Search for the cell housing the specified text and yield its (X, Y) center coordinate. 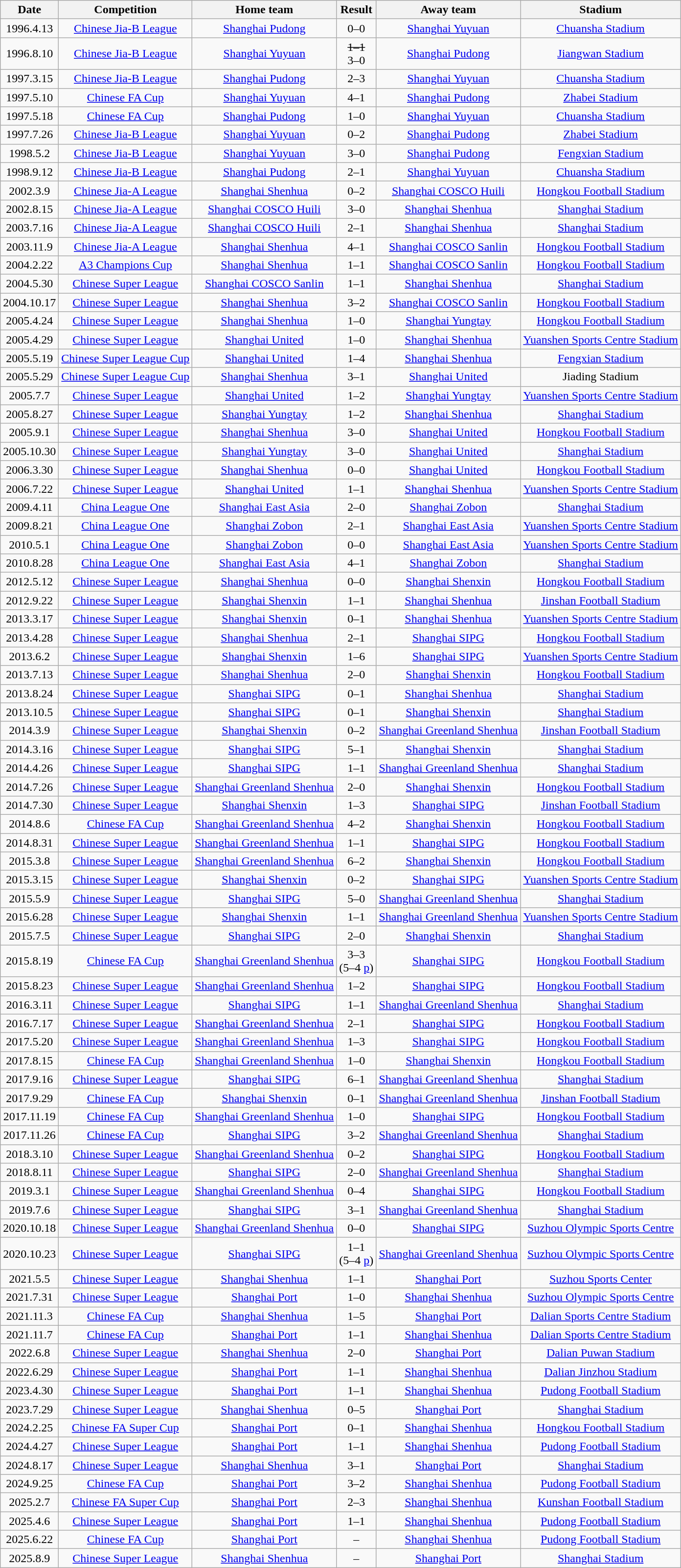
2020.10.23 (29, 1254)
2003.7.16 (29, 228)
2024.9.25 (29, 1484)
2009.4.11 (29, 507)
Away team (448, 10)
6–2 (356, 861)
2019.3.1 (29, 1191)
2013.10.5 (29, 712)
6–1 (356, 1079)
2012.9.22 (29, 600)
1998.9.12 (29, 172)
1997.5.10 (29, 97)
Competition (125, 10)
2018.3.10 (29, 1153)
Dalian Puwan Stadium (601, 1353)
2025.4.6 (29, 1521)
1–5 (356, 1316)
2015.6.28 (29, 917)
2002.8.15 (29, 209)
Kunshan Football Stadium (601, 1502)
2015.7.5 (29, 936)
2015.3.15 (29, 880)
2018.8.11 (29, 1173)
2005.4.29 (29, 340)
2015.5.9 (29, 899)
2023.4.30 (29, 1390)
2005.10.30 (29, 451)
2017.11.19 (29, 1116)
2021.7.31 (29, 1297)
1998.5.2 (29, 153)
2025.6.22 (29, 1540)
2005.4.24 (29, 321)
1996.4.13 (29, 28)
2025.8.9 (29, 1558)
2014.8.31 (29, 842)
1–13–0 (356, 54)
Date (29, 10)
2013.6.2 (29, 656)
4–2 (356, 824)
1–4 (356, 358)
A3 Champions Cup (125, 265)
2023.7.29 (29, 1409)
2016.7.17 (29, 1023)
2005.5.29 (29, 377)
2017.9.29 (29, 1098)
Jiangwan Stadium (601, 54)
2017.9.16 (29, 1079)
2021.11.3 (29, 1316)
2022.6.29 (29, 1372)
2016.3.11 (29, 1005)
2017.5.20 (29, 1042)
1997.7.26 (29, 135)
2020.10.18 (29, 1228)
2010.8.28 (29, 563)
2014.3.9 (29, 731)
2005.7.7 (29, 395)
2004.2.22 (29, 265)
1996.8.10 (29, 54)
2004.10.17 (29, 302)
2024.8.17 (29, 1465)
5–0 (356, 899)
2021.5.5 (29, 1279)
2014.7.30 (29, 805)
0–4 (356, 1191)
2005.5.19 (29, 358)
Dalian Jinzhou Stadium (601, 1372)
0–5 (356, 1409)
2017.11.26 (29, 1135)
2014.8.6 (29, 824)
2004.5.30 (29, 284)
Suzhou Sports Center (601, 1279)
1–6 (356, 656)
Jiading Stadium (601, 377)
2015.8.23 (29, 986)
2015.3.8 (29, 861)
2014.7.26 (29, 786)
Stadium (601, 10)
2013.8.24 (29, 693)
2024.2.25 (29, 1428)
2010.5.1 (29, 545)
2022.6.8 (29, 1353)
2013.3.17 (29, 619)
2006.3.30 (29, 470)
2005.8.27 (29, 414)
5–1 (356, 749)
2005.9.1 (29, 433)
3–3(5–4 p) (356, 961)
2024.4.27 (29, 1446)
2006.7.22 (29, 488)
2017.8.15 (29, 1061)
2013.7.13 (29, 675)
2003.11.9 (29, 246)
2015.8.19 (29, 961)
2012.5.12 (29, 582)
2019.7.6 (29, 1210)
2021.11.7 (29, 1335)
2014.3.16 (29, 749)
2009.8.21 (29, 526)
2013.4.28 (29, 638)
1–1(5–4 p) (356, 1254)
Home team (264, 10)
Result (356, 10)
2014.4.26 (29, 768)
2025.2.7 (29, 1502)
2002.3.9 (29, 190)
1997.5.18 (29, 116)
1997.3.15 (29, 79)
